Locate the cell with the specified text and output its (x, y) center coordinate. 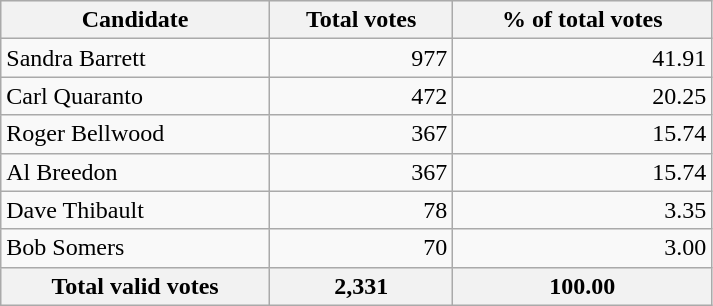
70 (360, 248)
Bob Somers (136, 248)
472 (360, 96)
Sandra Barrett (136, 58)
977 (360, 58)
% of total votes (582, 20)
41.91 (582, 58)
2,331 (360, 286)
Al Breedon (136, 172)
Total votes (360, 20)
Carl Quaranto (136, 96)
20.25 (582, 96)
100.00 (582, 286)
Candidate (136, 20)
78 (360, 210)
3.35 (582, 210)
Total valid votes (136, 286)
Dave Thibault (136, 210)
Roger Bellwood (136, 134)
3.00 (582, 248)
